Provide the (X, Y) coordinate of the cell's center where the given text is located.  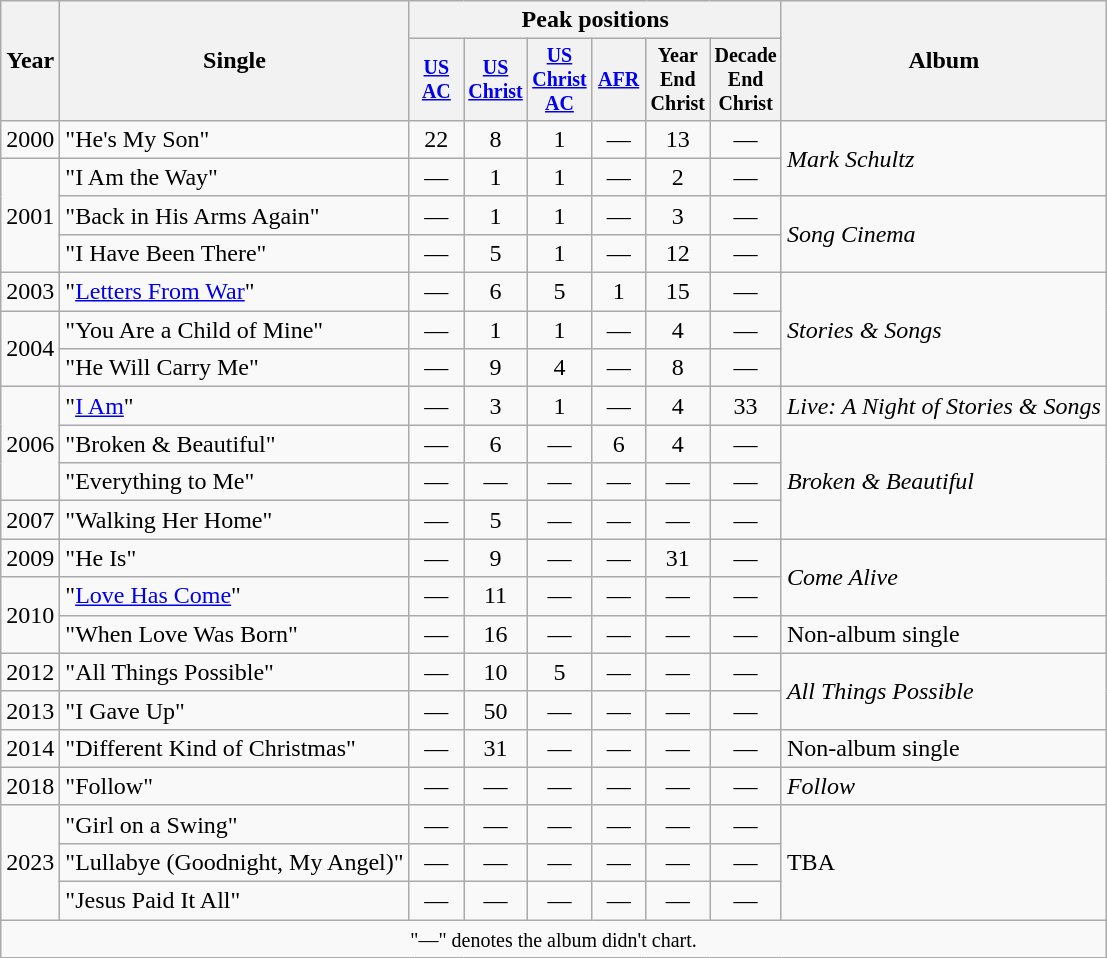
50 (496, 710)
2013 (30, 710)
"Jesus Paid It All" (234, 901)
AFR (618, 80)
"When Love Was Born" (234, 634)
2000 (30, 139)
15 (678, 292)
"He Will Carry Me" (234, 368)
2018 (30, 786)
2 (678, 177)
"All Things Possible" (234, 672)
10 (496, 672)
2004 (30, 349)
2006 (30, 444)
Year (30, 61)
Album (944, 61)
"Different Kind of Christmas" (234, 748)
Mark Schultz (944, 158)
Stories & Songs (944, 330)
"Back in His Arms Again" (234, 215)
"Everything to Me" (234, 482)
2010 (30, 615)
Come Alive (944, 577)
USChrist (496, 80)
Broken & Beautiful (944, 482)
11 (496, 596)
2003 (30, 292)
2007 (30, 520)
"Letters From War" (234, 292)
"Walking Her Home" (234, 520)
33 (746, 406)
DecadeEndChrist (746, 80)
Peak positions (595, 20)
"You Are a Child of Mine" (234, 330)
"He Is" (234, 558)
2009 (30, 558)
"Lullabye (Goodnight, My Angel)" (234, 862)
"I Have Been There" (234, 253)
"Follow" (234, 786)
"—" denotes the album didn't chart. (554, 939)
"I Am" (234, 406)
2014 (30, 748)
"I Gave Up" (234, 710)
2001 (30, 215)
Follow (944, 786)
Live: A Night of Stories & Songs (944, 406)
"I Am the Way" (234, 177)
Song Cinema (944, 234)
"Girl on a Swing" (234, 824)
TBA (944, 862)
16 (496, 634)
USChrist AC (559, 80)
"He's My Son" (234, 139)
YearEndChrist (678, 80)
12 (678, 253)
2012 (30, 672)
"Broken & Beautiful" (234, 444)
Single (234, 61)
"Love Has Come" (234, 596)
13 (678, 139)
2023 (30, 862)
22 (436, 139)
All Things Possible (944, 691)
USAC (436, 80)
